Capture the cell that displays the provided text and extract its (X, Y) central coordinate. 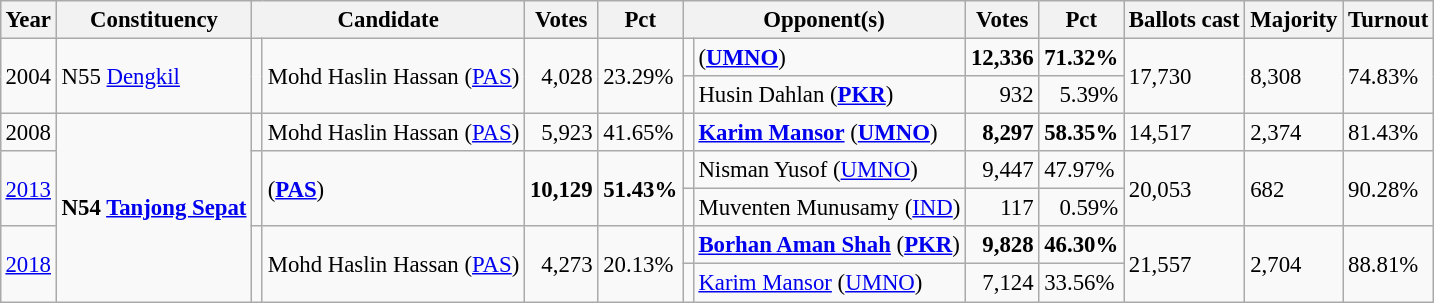
7,124 (1002, 283)
2004 (28, 76)
5,923 (562, 133)
Ballots cast (1184, 20)
117 (1002, 208)
71.32% (1082, 57)
Year (28, 20)
17,730 (1184, 76)
4,028 (562, 76)
8,308 (1294, 76)
88.81% (1388, 264)
Opponent(s) (824, 20)
23.29% (640, 76)
Majority (1294, 20)
58.35% (1082, 133)
46.30% (1082, 245)
74.83% (1388, 76)
Constituency (154, 20)
81.43% (1388, 133)
4,273 (562, 264)
9,447 (1002, 170)
21,557 (1184, 264)
Turnout (1388, 20)
33.56% (1082, 283)
(UMNO) (830, 57)
N54 Tanjong Sepat (154, 208)
47.97% (1082, 170)
10,129 (562, 188)
14,517 (1184, 133)
N55 Dengkil (154, 76)
8,297 (1002, 133)
12,336 (1002, 57)
51.43% (640, 188)
2,704 (1294, 264)
0.59% (1082, 208)
9,828 (1002, 245)
2013 (28, 188)
Borhan Aman Shah (PKR) (830, 245)
20,053 (1184, 188)
(PAS) (393, 188)
Nisman Yusof (UMNO) (830, 170)
5.39% (1082, 95)
2,374 (1294, 133)
41.65% (640, 133)
Husin Dahlan (PKR) (830, 95)
682 (1294, 188)
2018 (28, 264)
20.13% (640, 264)
932 (1002, 95)
2008 (28, 133)
Candidate (388, 20)
90.28% (1388, 188)
Muventen Munusamy (IND) (830, 208)
